Search for the cell housing the specified text and yield its [X, Y] center coordinate. 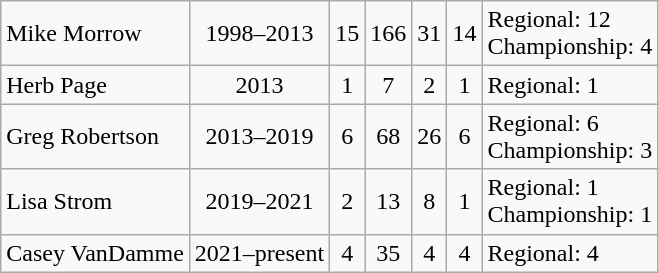
35 [388, 253]
Regional: 4 [570, 253]
26 [430, 136]
Herb Page [96, 85]
Regional: 6Championship: 3 [570, 136]
Casey VanDamme [96, 253]
7 [388, 85]
1998–2013 [259, 34]
68 [388, 136]
2019–2021 [259, 202]
Greg Robertson [96, 136]
Regional: 12Championship: 4 [570, 34]
31 [430, 34]
Regional: 1 [570, 85]
Regional: 1Championship: 1 [570, 202]
2021–present [259, 253]
2013–2019 [259, 136]
Lisa Strom [96, 202]
166 [388, 34]
13 [388, 202]
Mike Morrow [96, 34]
14 [464, 34]
2013 [259, 85]
8 [430, 202]
15 [348, 34]
